For the text-containing cell, return its midpoint in (x, y) coordinate format. 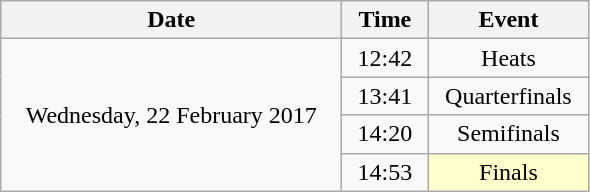
Time (385, 20)
Event (508, 20)
13:41 (385, 96)
Date (172, 20)
Heats (508, 58)
Wednesday, 22 February 2017 (172, 115)
12:42 (385, 58)
14:20 (385, 134)
Semifinals (508, 134)
Finals (508, 172)
14:53 (385, 172)
Quarterfinals (508, 96)
